From the cell containing the given text, extract its center point as (x, y) coordinate. 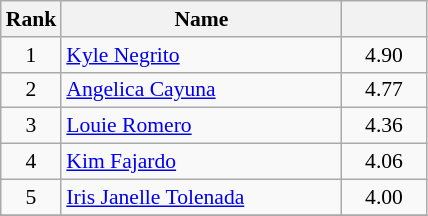
Kyle Negrito (201, 55)
Angelica Cayuna (201, 90)
3 (32, 126)
Iris Janelle Tolenada (201, 197)
4.90 (384, 55)
1 (32, 55)
4.36 (384, 126)
4 (32, 162)
Rank (32, 19)
Name (201, 19)
Kim Fajardo (201, 162)
5 (32, 197)
2 (32, 90)
4.06 (384, 162)
4.00 (384, 197)
4.77 (384, 90)
Louie Romero (201, 126)
